Capture the cell that displays the provided text and extract its (X, Y) central coordinate. 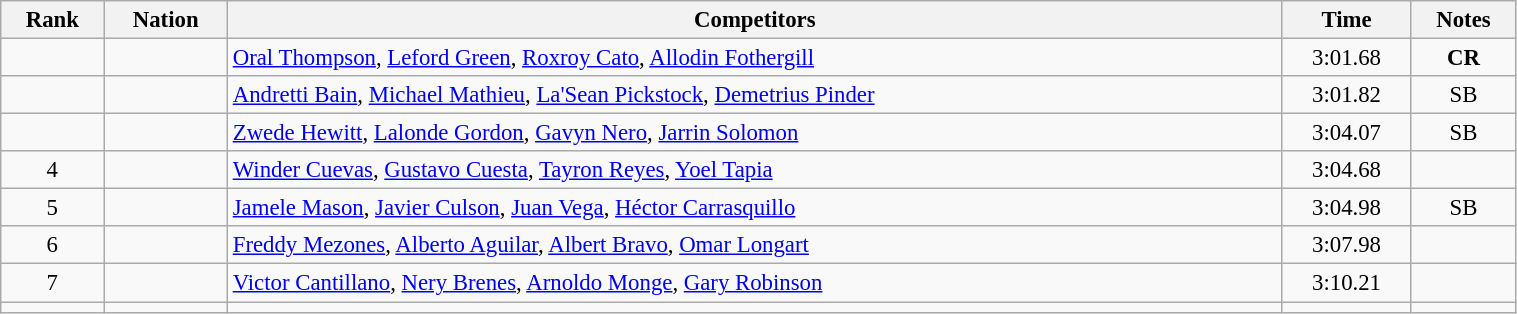
3:04.07 (1346, 133)
Rank (52, 20)
3:07.98 (1346, 245)
Oral Thompson, Leford Green, Roxroy Cato, Allodin Fothergill (754, 58)
3:04.68 (1346, 170)
Notes (1464, 20)
Andretti Bain, Michael Mathieu, La'Sean Pickstock, Demetrius Pinder (754, 95)
Nation (166, 20)
CR (1464, 58)
Winder Cuevas, Gustavo Cuesta, Tayron Reyes, Yoel Tapia (754, 170)
3:04.98 (1346, 208)
6 (52, 245)
Jamele Mason, Javier Culson, Juan Vega, Héctor Carrasquillo (754, 208)
3:01.82 (1346, 95)
Victor Cantillano, Nery Brenes, Arnoldo Monge, Gary Robinson (754, 283)
3:01.68 (1346, 58)
Zwede Hewitt, Lalonde Gordon, Gavyn Nero, Jarrin Solomon (754, 133)
Freddy Mezones, Alberto Aguilar, Albert Bravo, Omar Longart (754, 245)
4 (52, 170)
Competitors (754, 20)
5 (52, 208)
Time (1346, 20)
7 (52, 283)
3:10.21 (1346, 283)
